Identify which cell holds the provided text, then report its (X, Y) central coordinate. 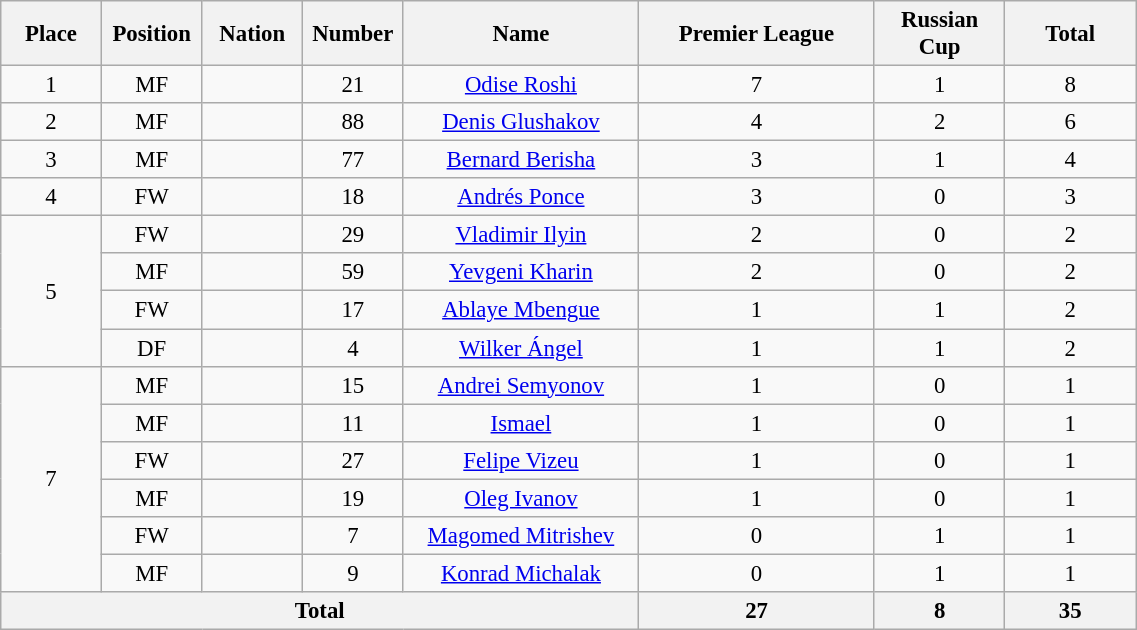
Yevgeni Kharin (521, 273)
Andrei Semyonov (521, 385)
Ablaye Mbengue (521, 310)
Felipe Vizeu (521, 460)
29 (354, 235)
18 (354, 197)
17 (354, 310)
77 (354, 160)
Nation (252, 34)
Magomed Mitrishev (521, 536)
19 (354, 498)
Place (52, 34)
21 (354, 85)
Number (354, 34)
15 (354, 385)
11 (354, 423)
Vladimir Ilyin (521, 235)
Bernard Berisha (521, 160)
Odise Roshi (521, 85)
9 (354, 573)
Russian Cup (940, 34)
DF (152, 348)
Position (152, 34)
Konrad Michalak (521, 573)
Wilker Ángel (521, 348)
Premier League (757, 34)
35 (1070, 611)
5 (52, 291)
Ismael (521, 423)
88 (354, 122)
Name (521, 34)
Oleg Ivanov (521, 498)
59 (354, 273)
6 (1070, 122)
Andrés Ponce (521, 197)
Denis Glushakov (521, 122)
